Identify which cell holds the provided text, then report its [X, Y] central coordinate. 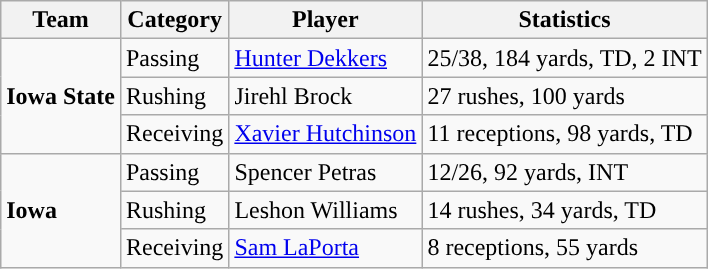
25/38, 184 yards, TD, 2 INT [564, 58]
12/26, 92 yards, INT [564, 172]
Category [174, 20]
14 rushes, 34 yards, TD [564, 210]
Player [326, 20]
Iowa [61, 210]
Leshon Williams [326, 210]
8 receptions, 55 yards [564, 248]
Xavier Hutchinson [326, 134]
Jirehl Brock [326, 96]
Sam LaPorta [326, 248]
Hunter Dekkers [326, 58]
Iowa State [61, 96]
Statistics [564, 20]
27 rushes, 100 yards [564, 96]
Spencer Petras [326, 172]
11 receptions, 98 yards, TD [564, 134]
Team [61, 20]
